Locate the cell with the specified text and output its [X, Y] center coordinate. 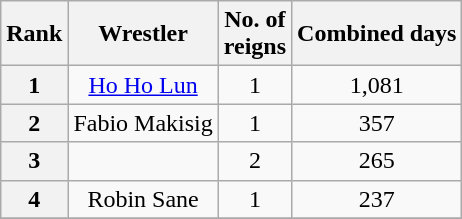
265 [377, 161]
Ho Ho Lun [143, 85]
1,081 [377, 85]
357 [377, 123]
Rank [34, 34]
Fabio Makisig [143, 123]
237 [377, 199]
Combined days [377, 34]
No. ofreigns [254, 34]
4 [34, 199]
Wrestler [143, 34]
Robin Sane [143, 199]
3 [34, 161]
